Determine the (x, y) coordinate at the center of the cell enclosing the given text.  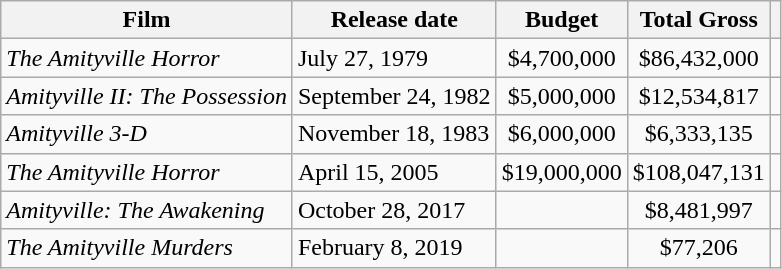
Amityville: The Awakening (147, 210)
$8,481,997 (698, 210)
The Amityville Murders (147, 248)
April 15, 2005 (394, 172)
$6,000,000 (562, 134)
$5,000,000 (562, 96)
Total Gross (698, 20)
November 18, 1983 (394, 134)
October 28, 2017 (394, 210)
Budget (562, 20)
$108,047,131 (698, 172)
$19,000,000 (562, 172)
July 27, 1979 (394, 58)
$86,432,000 (698, 58)
$77,206 (698, 248)
$4,700,000 (562, 58)
Film (147, 20)
$12,534,817 (698, 96)
September 24, 1982 (394, 96)
$6,333,135 (698, 134)
Release date (394, 20)
February 8, 2019 (394, 248)
Amityville II: The Possession (147, 96)
Amityville 3-D (147, 134)
